Find where the given text appears and provide that cell's center as (X, Y) coordinate. 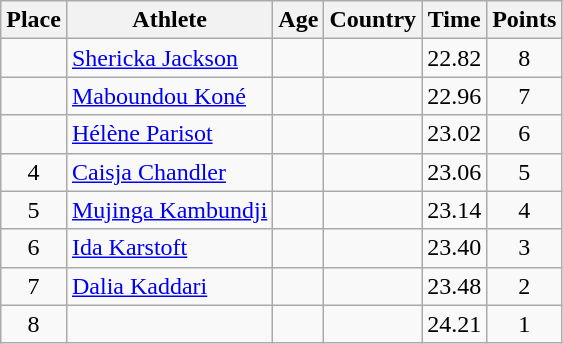
Athlete (169, 20)
1 (524, 324)
Hélène Parisot (169, 134)
22.82 (454, 58)
24.21 (454, 324)
23.48 (454, 286)
Points (524, 20)
Ida Karstoft (169, 248)
23.14 (454, 210)
Maboundou Koné (169, 96)
22.96 (454, 96)
23.02 (454, 134)
Mujinga Kambundji (169, 210)
Country (373, 20)
Caisja Chandler (169, 172)
Place (34, 20)
23.06 (454, 172)
Time (454, 20)
Age (298, 20)
Shericka Jackson (169, 58)
2 (524, 286)
Dalia Kaddari (169, 286)
3 (524, 248)
23.40 (454, 248)
